Search for the cell housing the specified text and yield its [X, Y] center coordinate. 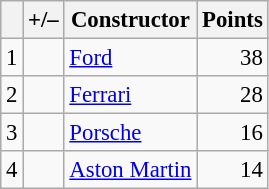
38 [232, 58]
4 [12, 170]
Ford [130, 58]
Porsche [130, 133]
28 [232, 95]
14 [232, 170]
3 [12, 133]
Aston Martin [130, 170]
2 [12, 95]
Ferrari [130, 95]
1 [12, 58]
16 [232, 133]
Points [232, 20]
Constructor [130, 20]
+/– [44, 20]
